Provide the (x, y) coordinate of the cell's center where the given text is located.  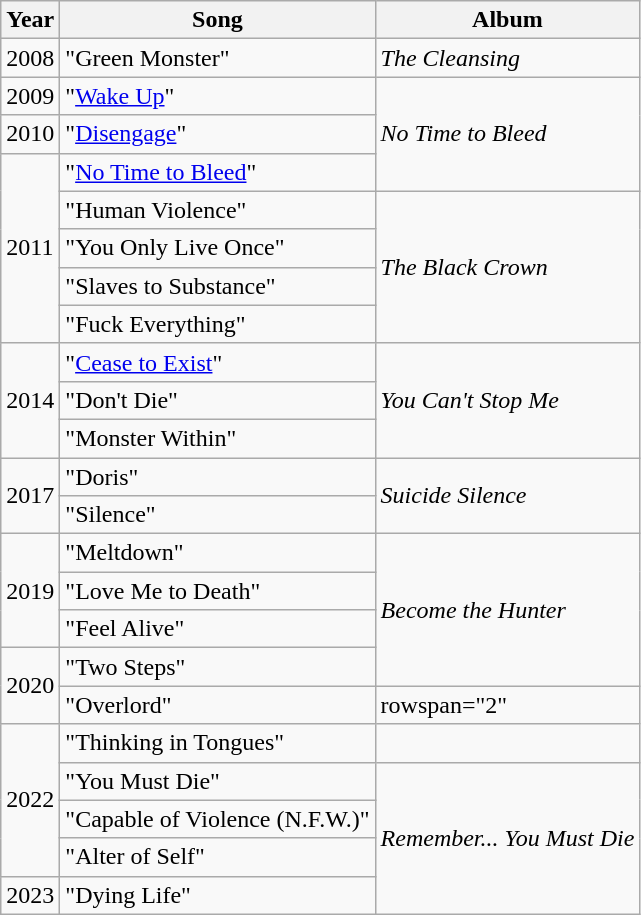
2010 (30, 134)
The Black Crown (508, 267)
"No Time to Bleed" (218, 172)
Song (218, 20)
"Monster Within" (218, 438)
2014 (30, 400)
2011 (30, 248)
"Thinking in Tongues" (218, 743)
"Overlord" (218, 705)
"Love Me to Death" (218, 591)
2008 (30, 58)
"Fuck Everything" (218, 324)
Suicide Silence (508, 496)
"Silence" (218, 515)
No Time to Bleed (508, 134)
Year (30, 20)
Remember... You Must Die (508, 838)
2009 (30, 96)
"You Only Live Once" (218, 248)
"Dying Life" (218, 895)
"Wake Up" (218, 96)
"You Must Die" (218, 781)
2019 (30, 591)
"Doris" (218, 477)
2017 (30, 496)
2020 (30, 686)
2023 (30, 895)
2022 (30, 800)
rowspan="2" (508, 705)
"Two Steps" (218, 667)
You Can't Stop Me (508, 400)
"Meltdown" (218, 553)
The Cleansing (508, 58)
"Slaves to Substance" (218, 286)
"Alter of Self" (218, 857)
"Cease to Exist" (218, 362)
"Human Violence" (218, 210)
Become the Hunter (508, 610)
"Disengage" (218, 134)
"Feel Alive" (218, 629)
Album (508, 20)
"Green Monster" (218, 58)
"Capable of Violence (N.F.W.)" (218, 819)
"Don't Die" (218, 400)
